For the text-containing cell, return its midpoint in (X, Y) coordinate format. 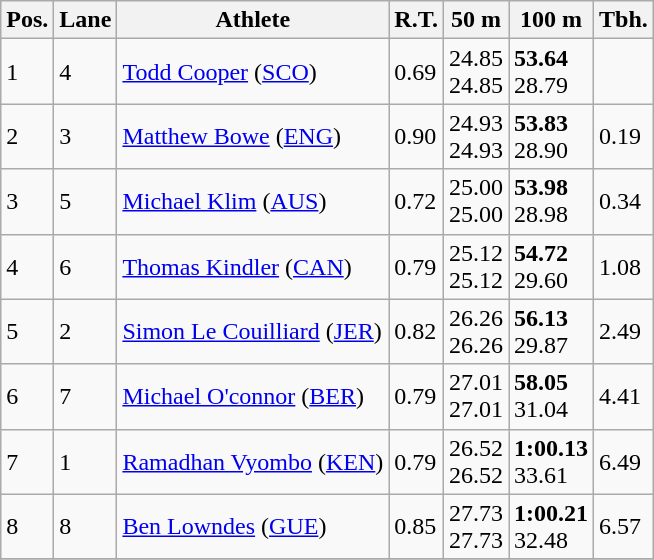
50 m (476, 20)
1:00.2132.48 (550, 526)
Michael Klim (AUS) (253, 202)
0.82 (416, 332)
54.7229.60 (550, 266)
0.90 (416, 136)
0.69 (416, 72)
25.1225.12 (476, 266)
0.85 (416, 526)
6.57 (624, 526)
24.8524.85 (476, 72)
4.41 (624, 396)
1.08 (624, 266)
1:00.1333.61 (550, 462)
2.49 (624, 332)
100 m (550, 20)
26.2626.26 (476, 332)
Thomas Kindler (CAN) (253, 266)
27.0127.01 (476, 396)
26.5226.52 (476, 462)
Tbh. (624, 20)
Lane (86, 20)
Ben Lowndes (GUE) (253, 526)
53.8328.90 (550, 136)
Matthew Bowe (ENG) (253, 136)
58.0531.04 (550, 396)
Todd Cooper (SCO) (253, 72)
53.6428.79 (550, 72)
Michael O'connor (BER) (253, 396)
0.72 (416, 202)
0.19 (624, 136)
56.1329.87 (550, 332)
Athlete (253, 20)
25.0025.00 (476, 202)
27.7327.73 (476, 526)
R.T. (416, 20)
53.9828.98 (550, 202)
6.49 (624, 462)
Simon Le Couilliard (JER) (253, 332)
Pos. (28, 20)
24.9324.93 (476, 136)
Ramadhan Vyombo (KEN) (253, 462)
0.34 (624, 202)
